Detect which cell encompasses the target text, then output its [x, y] center coordinate. 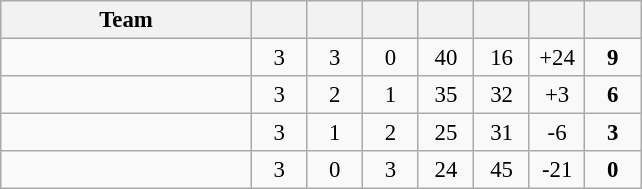
+3 [557, 95]
24 [446, 170]
31 [502, 133]
-21 [557, 170]
9 [613, 58]
25 [446, 133]
40 [446, 58]
35 [446, 95]
32 [502, 95]
-6 [557, 133]
Team [126, 20]
16 [502, 58]
6 [613, 95]
45 [502, 170]
+24 [557, 58]
